Extract the [x, y] coordinate from the center of the cell holding the provided text.  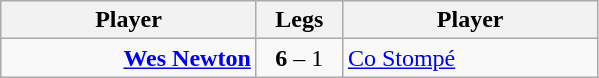
Co Stompé [470, 58]
Legs [299, 20]
Wes Newton [129, 58]
6 – 1 [299, 58]
